For the text-containing cell, return its midpoint in [x, y] coordinate format. 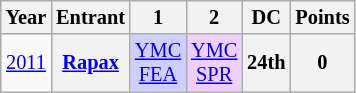
2011 [26, 63]
YMCSPR [214, 63]
DC [266, 17]
2 [214, 17]
24th [266, 63]
YMCFEA [158, 63]
Entrant [90, 17]
Rapax [90, 63]
Points [322, 17]
Year [26, 17]
0 [322, 63]
1 [158, 17]
